For the text-containing cell, return its midpoint in (x, y) coordinate format. 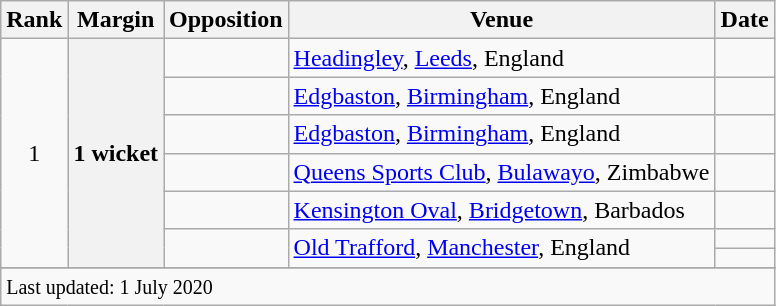
Last updated: 1 July 2020 (388, 286)
1 (34, 153)
1 wicket (116, 153)
Kensington Oval, Bridgetown, Barbados (502, 210)
Rank (34, 20)
Opposition (226, 20)
Margin (116, 20)
Venue (502, 20)
Date (744, 20)
Headingley, Leeds, England (502, 58)
Queens Sports Club, Bulawayo, Zimbabwe (502, 172)
Old Trafford, Manchester, England (502, 248)
